Locate the cell with the specified text and output its [X, Y] center coordinate. 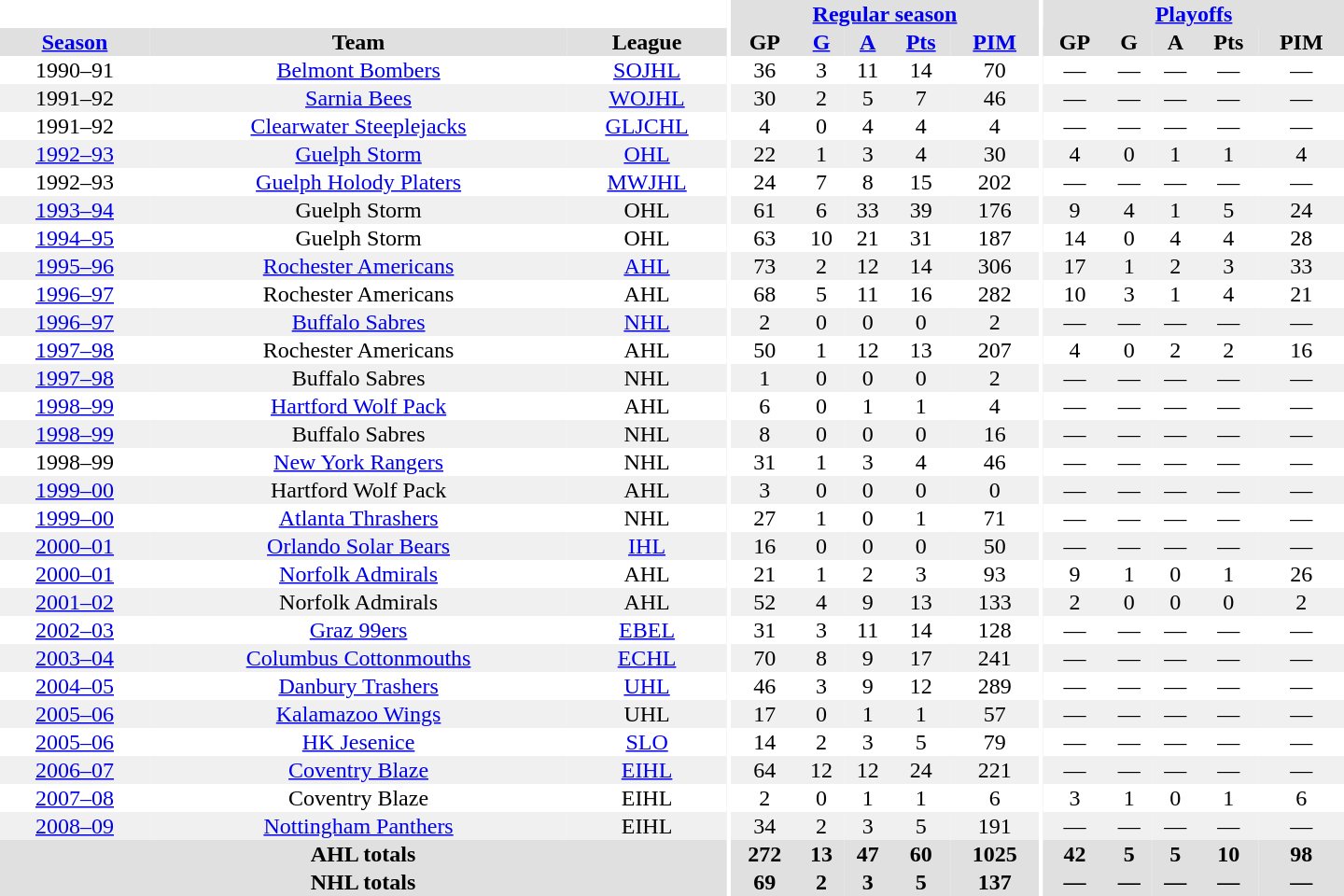
Regular season [885, 14]
60 [920, 854]
2004–05 [75, 686]
AHL totals [363, 854]
176 [995, 210]
1995–96 [75, 266]
272 [764, 854]
202 [995, 182]
1025 [995, 854]
Danbury Trashers [358, 686]
79 [995, 742]
GLJCHL [647, 126]
15 [920, 182]
47 [868, 854]
26 [1301, 574]
191 [995, 826]
61 [764, 210]
57 [995, 714]
306 [995, 266]
Sarnia Bees [358, 98]
1990–91 [75, 70]
133 [995, 602]
289 [995, 686]
93 [995, 574]
HK Jesenice [358, 742]
NHL totals [363, 882]
2007–08 [75, 798]
22 [764, 154]
Playoffs [1194, 14]
98 [1301, 854]
Clearwater Steeplejacks [358, 126]
Belmont Bombers [358, 70]
MWJHL [647, 182]
39 [920, 210]
Team [358, 42]
Nottingham Panthers [358, 826]
League [647, 42]
Season [75, 42]
2002–03 [75, 630]
128 [995, 630]
ECHL [647, 658]
Graz 99ers [358, 630]
1993–94 [75, 210]
2006–07 [75, 770]
42 [1075, 854]
27 [764, 518]
241 [995, 658]
Orlando Solar Bears [358, 546]
IHL [647, 546]
1994–95 [75, 238]
SLO [647, 742]
187 [995, 238]
69 [764, 882]
282 [995, 294]
73 [764, 266]
2003–04 [75, 658]
63 [764, 238]
71 [995, 518]
207 [995, 350]
WOJHL [647, 98]
52 [764, 602]
68 [764, 294]
EBEL [647, 630]
28 [1301, 238]
Guelph Holody Platers [358, 182]
SOJHL [647, 70]
Atlanta Thrashers [358, 518]
Kalamazoo Wings [358, 714]
64 [764, 770]
2001–02 [75, 602]
Columbus Cottonmouths [358, 658]
2008–09 [75, 826]
36 [764, 70]
137 [995, 882]
New York Rangers [358, 462]
34 [764, 826]
221 [995, 770]
